Extract the [x, y] coordinate from the center of the cell holding the provided text.  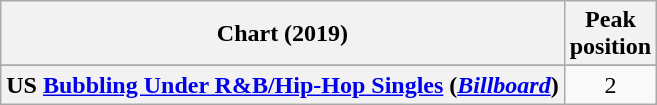
Peakposition [610, 34]
Chart (2019) [282, 34]
2 [610, 85]
US Bubbling Under R&B/Hip-Hop Singles (Billboard) [282, 85]
